From the cell containing the given text, extract its center point as (X, Y) coordinate. 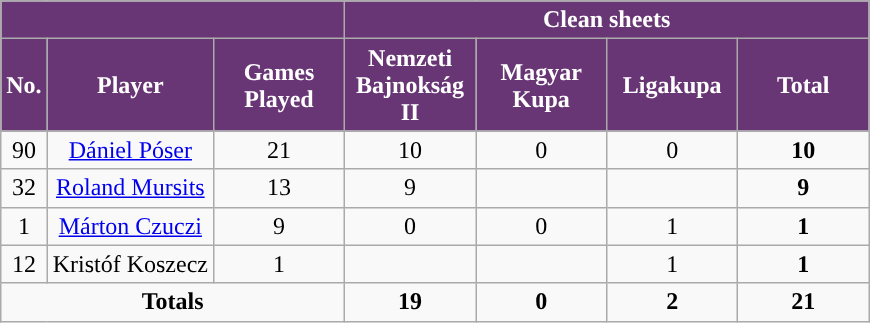
90 (24, 150)
Total (804, 85)
Dániel Póser (130, 150)
32 (24, 188)
Kristóf Koszecz (130, 264)
13 (278, 188)
12 (24, 264)
Magyar Kupa (542, 85)
Clean sheets (607, 20)
No. (24, 85)
Player (130, 85)
Games Played (278, 85)
Roland Mursits (130, 188)
2 (672, 302)
Márton Czuczi (130, 226)
19 (410, 302)
Totals (173, 302)
Nemzeti Bajnokság II (410, 85)
Ligakupa (672, 85)
